Pinpoint the cell where the given text exists, returning its [X, Y] midpoint coordinate. 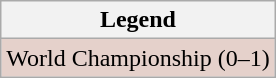
Legend [138, 20]
World Championship (0–1) [138, 58]
